Identify which cell holds the provided text, then report its [X, Y] central coordinate. 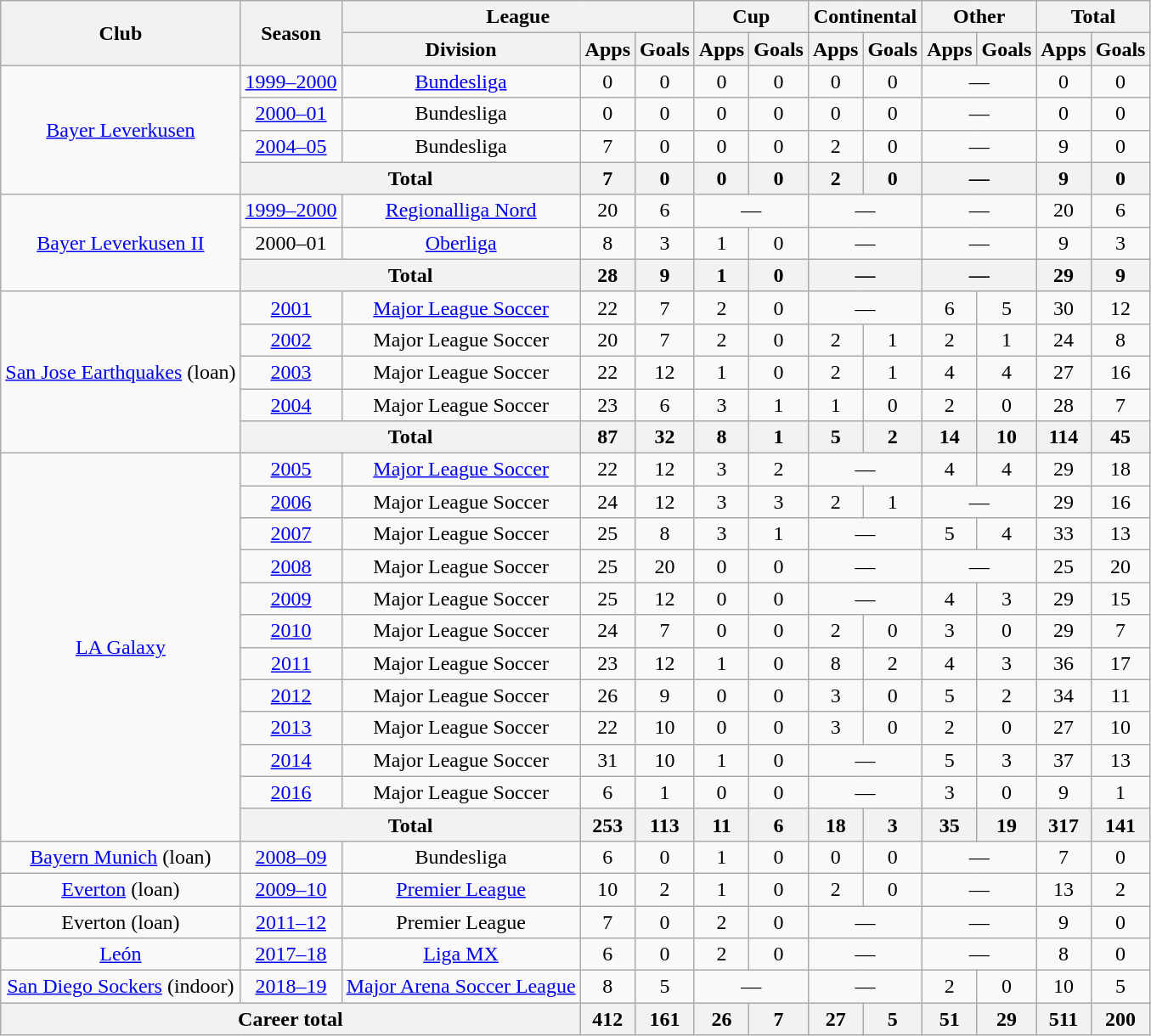
2004–05 [291, 146]
2005 [291, 470]
2010 [291, 631]
2009 [291, 599]
San Diego Sockers (indoor) [121, 987]
León [121, 954]
87 [607, 437]
Bayer Leverkusen [121, 130]
Regionalliga Nord [460, 211]
2009–10 [291, 889]
Oberliga [460, 243]
37 [1064, 760]
34 [1064, 695]
Liga MX [460, 954]
141 [1120, 825]
2004 [291, 405]
19 [1007, 825]
2011–12 [291, 921]
Continental [865, 17]
Club [121, 33]
Season [291, 33]
161 [665, 1019]
511 [1064, 1019]
Division [460, 49]
2017–18 [291, 954]
Other [979, 17]
412 [607, 1019]
2002 [291, 340]
15 [1120, 599]
113 [665, 825]
San Jose Earthquakes (loan) [121, 372]
2016 [291, 792]
Career total [291, 1019]
32 [665, 437]
Bayer Leverkusen II [121, 243]
2013 [291, 728]
2011 [291, 663]
2008–09 [291, 857]
35 [950, 825]
2018–19 [291, 987]
League [518, 17]
LA Galaxy [121, 647]
2007 [291, 534]
14 [950, 437]
2014 [291, 760]
2012 [291, 695]
17 [1120, 663]
Major Arena Soccer League [460, 987]
30 [1064, 307]
33 [1064, 534]
2006 [291, 502]
2001 [291, 307]
200 [1120, 1019]
2008 [291, 566]
51 [950, 1019]
317 [1064, 825]
2003 [291, 372]
31 [607, 760]
114 [1064, 437]
45 [1120, 437]
Cup [751, 17]
36 [1064, 663]
Bayern Munich (loan) [121, 857]
253 [607, 825]
